Pinpoint the cell where the given text exists, returning its (X, Y) midpoint coordinate. 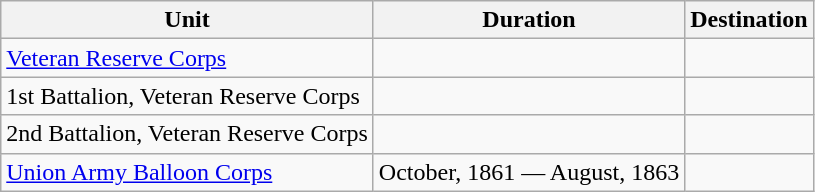
Veteran Reserve Corps (188, 58)
Union Army Balloon Corps (188, 172)
Destination (749, 20)
2nd Battalion, Veteran Reserve Corps (188, 134)
1st Battalion, Veteran Reserve Corps (188, 96)
Unit (188, 20)
October, 1861 — August, 1863 (528, 172)
Duration (528, 20)
